Return [X, Y] of the center of cell containing provided text 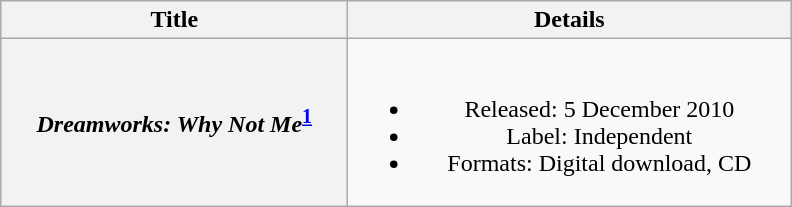
Title [174, 20]
Dreamworks: Why Not Me1 [174, 122]
Details [570, 20]
Released: 5 December 2010Label: IndependentFormats: Digital download, CD [570, 122]
